Search for the cell housing the specified text and yield its [X, Y] center coordinate. 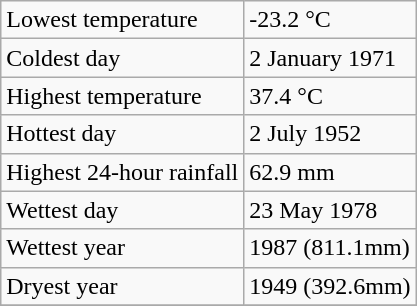
1987 (811.1mm) [330, 248]
Wettest day [122, 210]
Highest 24-hour rainfall [122, 172]
Highest temperature [122, 96]
2 January 1971 [330, 58]
62.9 mm [330, 172]
1949 (392.6mm) [330, 286]
Coldest day [122, 58]
Hottest day [122, 134]
Lowest temperature [122, 20]
Wettest year [122, 248]
2 July 1952 [330, 134]
23 May 1978 [330, 210]
37.4 °C [330, 96]
Dryest year [122, 286]
-23.2 °C [330, 20]
